Return the [X, Y] coordinate for the center point of the cell that contains the specified text.  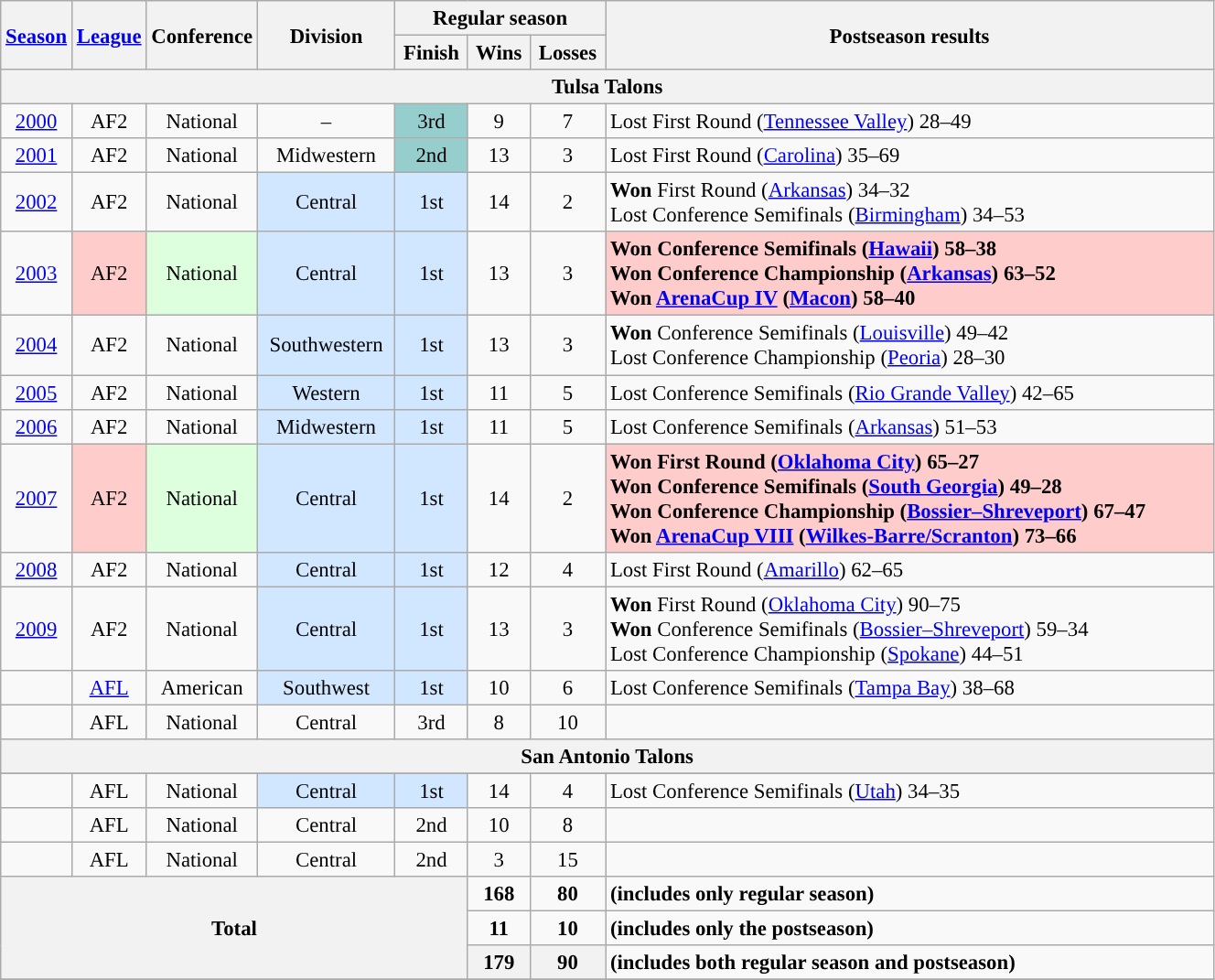
Conference [202, 35]
9 [499, 122]
Won Conference Semifinals (Louisville) 49–42 Lost Conference Championship (Peoria) 28–30 [909, 346]
90 [567, 963]
– [326, 122]
Losses [567, 53]
6 [567, 688]
2004 [37, 346]
League [108, 35]
168 [499, 894]
Southwest [326, 688]
Season [37, 35]
(includes both regular season and postseason) [909, 963]
(includes only the postseason) [909, 929]
Regular season [500, 18]
Southwestern [326, 346]
7 [567, 122]
Lost Conference Semifinals (Tampa Bay) 38–68 [909, 688]
2007 [37, 498]
Total [234, 928]
2009 [37, 629]
Won Conference Semifinals (Hawaii) 58–38 Won Conference Championship (Arkansas) 63–52 Won ArenaCup IV (Macon) 58–40 [909, 275]
179 [499, 963]
2000 [37, 122]
Won First Round (Arkansas) 34–32 Lost Conference Semifinals (Birmingham) 34–53 [909, 203]
American [202, 688]
Lost Conference Semifinals (Rio Grande Valley) 42–65 [909, 393]
Lost First Round (Tennessee Valley) 28–49 [909, 122]
San Antonio Talons [607, 757]
Lost Conference Semifinals (Arkansas) 51–53 [909, 426]
Won First Round (Oklahoma City) 90–75 Won Conference Semifinals (Bossier–Shreveport) 59–34 Lost Conference Championship (Spokane) 44–51 [909, 629]
2001 [37, 156]
Finish [432, 53]
Lost Conference Semifinals (Utah) 34–35 [909, 791]
Lost First Round (Amarillo) 62–65 [909, 569]
2005 [37, 393]
Lost First Round (Carolina) 35–69 [909, 156]
Western [326, 393]
2006 [37, 426]
2003 [37, 275]
Division [326, 35]
(includes only regular season) [909, 894]
2002 [37, 203]
Postseason results [909, 35]
2008 [37, 569]
80 [567, 894]
Tulsa Talons [607, 87]
15 [567, 860]
12 [499, 569]
Wins [499, 53]
